Search for the cell housing the specified text and yield its [X, Y] center coordinate. 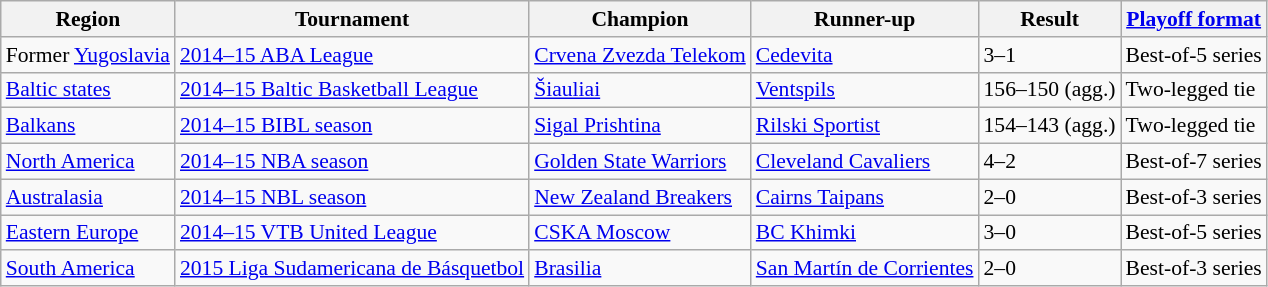
2014–15 Baltic Basketball League [352, 90]
Golden State Warriors [640, 162]
Champion [640, 19]
New Zealand Breakers [640, 197]
156–150 (agg.) [1050, 90]
Best-of-7 series [1194, 162]
Cairns Taipans [865, 197]
154–143 (agg.) [1050, 126]
Crvena Zvezda Telekom [640, 55]
Playoff format [1194, 19]
South America [88, 269]
2014–15 VTB United League [352, 233]
Eastern Europe [88, 233]
Sigal Prishtina [640, 126]
2015 Liga Sudamericana de Básquetbol [352, 269]
3–1 [1050, 55]
Tournament [352, 19]
2014–15 BIBL season [352, 126]
Ventspils [865, 90]
Cedevita [865, 55]
Brasilia [640, 269]
4–2 [1050, 162]
2014–15 NBA season [352, 162]
Runner-up [865, 19]
Result [1050, 19]
2014–15 ABA League [352, 55]
San Martín de Corrientes [865, 269]
North America [88, 162]
Rilski Sportist [865, 126]
Baltic states [88, 90]
Balkans [88, 126]
Region [88, 19]
CSKA Moscow [640, 233]
BC Khimki [865, 233]
Cleveland Cavaliers [865, 162]
Šiauliai [640, 90]
Former Yugoslavia [88, 55]
Australasia [88, 197]
3–0 [1050, 233]
2014–15 NBL season [352, 197]
